Extract the [x, y] coordinate from the center of the cell holding the provided text.  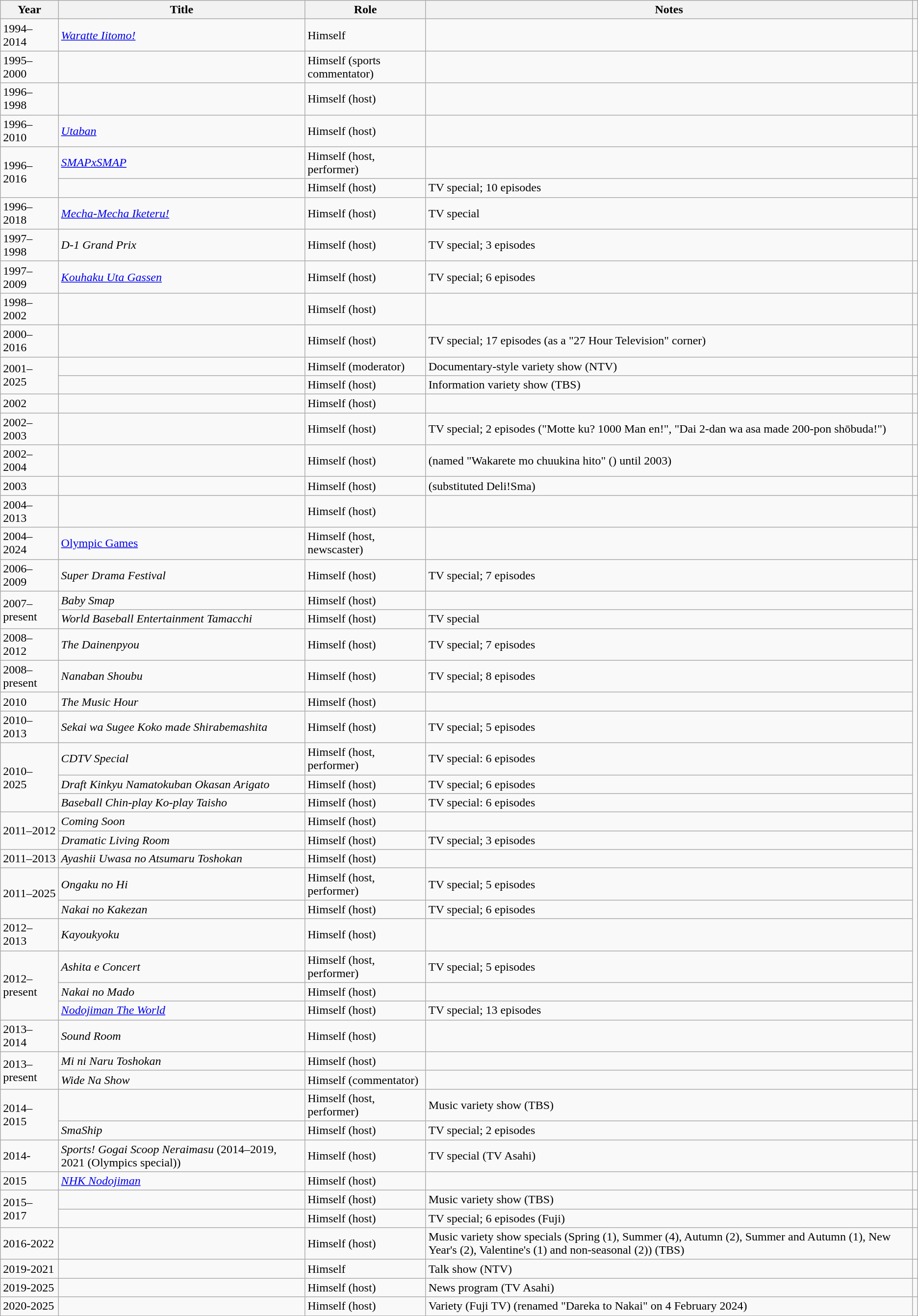
2020-2025 [29, 1306]
2004–2013 [29, 511]
Kayoukyoku [181, 935]
2014- [29, 1156]
2016-2022 [29, 1244]
2002 [29, 404]
Nakai no Kakezan [181, 909]
2014–2015 [29, 1114]
Himself (sports commentator) [365, 67]
Mecha-Mecha Iketeru! [181, 213]
(named "Wakarete mo chuukina hito" () until 2003) [669, 461]
Olympic Games [181, 543]
2008–2012 [29, 645]
Himself (moderator) [365, 366]
2015–2017 [29, 1209]
The Music Hour [181, 701]
Sound Room [181, 1036]
2008–present [29, 676]
D-1 Grand Prix [181, 245]
Nanaban Shoubu [181, 676]
Variety (Fuji TV) (renamed "Dareka to Nakai" on 4 February 2024) [669, 1306]
2006–2009 [29, 575]
1996–2010 [29, 130]
Ashita e Concert [181, 966]
2011–2025 [29, 894]
Baby Smap [181, 600]
SMAPxSMAP [181, 163]
2010 [29, 701]
2000–2016 [29, 340]
1996–2018 [29, 213]
CDTV Special [181, 758]
Year [29, 10]
2019-2021 [29, 1269]
Utaban [181, 130]
Ayashii Uwasa no Atsumaru Toshokan [181, 859]
TV special; 10 episodes [669, 188]
Wide Na Show [181, 1080]
TV special; 8 episodes [669, 676]
SmaShip [181, 1130]
Information variety show (TBS) [669, 385]
2001–2025 [29, 376]
Super Drama Festival [181, 575]
TV special; 2 episodes [669, 1130]
TV special; 2 episodes ("Motte ku? 1000 Man en!", "Dai 2-dan wa asa made 200-pon shōbuda!") [669, 429]
2010–2013 [29, 727]
2002–2003 [29, 429]
Draft Kinkyu Namatokuban Okasan Arigato [181, 784]
Role [365, 10]
Coming Soon [181, 822]
Himself (host, newscaster) [365, 543]
Documentary-style variety show (NTV) [669, 366]
TV special (TV Asahi) [669, 1156]
TV special; 6 episodes (Fuji) [669, 1218]
World Baseball Entertainment Tamacchi [181, 619]
Mi ni Naru Toshokan [181, 1061]
Sekai wa Sugee Koko made Shirabemashita [181, 727]
2011–2013 [29, 859]
Kouhaku Uta Gassen [181, 277]
Talk show (NTV) [669, 1269]
2012–2013 [29, 935]
Himself (commentator) [365, 1080]
News program (TV Asahi) [669, 1288]
2015 [29, 1181]
Nakai no Mado [181, 992]
2007–present [29, 610]
Nodojiman The World [181, 1010]
Sports! Gogai Scoop Neraimasu (2014–2019, 2021 (Olympics special)) [181, 1156]
1995–2000 [29, 67]
1994–2014 [29, 35]
TV special; 13 episodes [669, 1010]
1996–2016 [29, 172]
Title [181, 10]
2012–present [29, 985]
1997–2009 [29, 277]
Baseball Chin-play Ko-play Taisho [181, 803]
1998–2002 [29, 309]
2013–present [29, 1070]
2019-2025 [29, 1288]
The Dainenpyou [181, 645]
Ongaku no Hi [181, 884]
(substituted Deli!Sma) [669, 486]
Music variety show specials (Spring (1), Summer (4), Autumn (2), Summer and Autumn (1), New Year's (2), Valentine's (1) and non-seasonal (2)) (TBS) [669, 1244]
2013–2014 [29, 1036]
Waratte Iitomo! [181, 35]
1997–1998 [29, 245]
2011–2012 [29, 831]
2010–2025 [29, 777]
2002–2004 [29, 461]
Notes [669, 10]
Dramatic Living Room [181, 840]
NHK Nodojiman [181, 1181]
1996–1998 [29, 99]
TV special; 17 episodes (as a "27 Hour Television" corner) [669, 340]
2003 [29, 486]
2004–2024 [29, 543]
